Detect which cell encompasses the target text, then output its (X, Y) center coordinate. 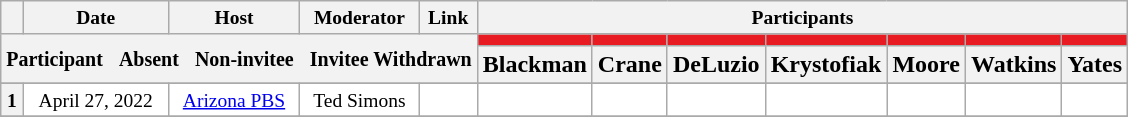
Krystofiak (826, 64)
Crane (630, 64)
Moderator (360, 18)
Moore (926, 64)
Date (96, 18)
Watkins (1013, 64)
Host (234, 18)
Yates (1095, 64)
April 27, 2022 (96, 100)
Participants (802, 18)
1 (12, 100)
Ted Simons (360, 100)
Participant Absent Non-invitee Invitee Withdrawn (240, 58)
Arizona PBS (234, 100)
DeLuzio (716, 64)
Link (448, 18)
Blackman (534, 64)
